Return the [x, y] coordinate for the center point of the cell that contains the specified text.  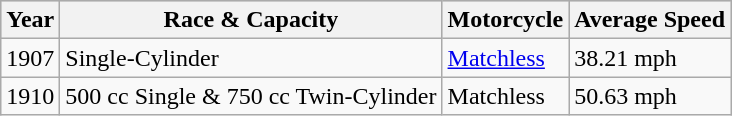
1907 [30, 58]
50.63 mph [650, 96]
Average Speed [650, 20]
Motorcycle [506, 20]
1910 [30, 96]
Single-Cylinder [251, 58]
38.21 mph [650, 58]
500 cc Single & 750 cc Twin-Cylinder [251, 96]
Year [30, 20]
Race & Capacity [251, 20]
